Pinpoint the cell where the given text exists, returning its (X, Y) midpoint coordinate. 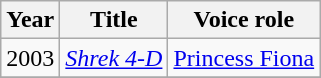
Title (114, 20)
Voice role (244, 20)
2003 (30, 58)
Princess Fiona (244, 58)
Year (30, 20)
Shrek 4-D (114, 58)
